Output the [X, Y] coordinate of the center of the cell containing the given text.  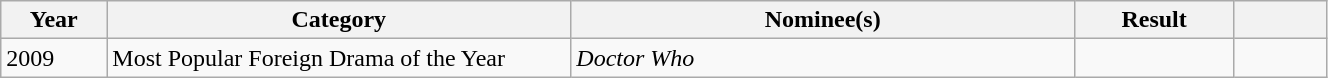
Year [54, 20]
2009 [54, 58]
Result [1154, 20]
Most Popular Foreign Drama of the Year [339, 58]
Doctor Who [823, 58]
Nominee(s) [823, 20]
Category [339, 20]
